Scan for the cell matching the given text and deliver its [x, y] coordinate at center. 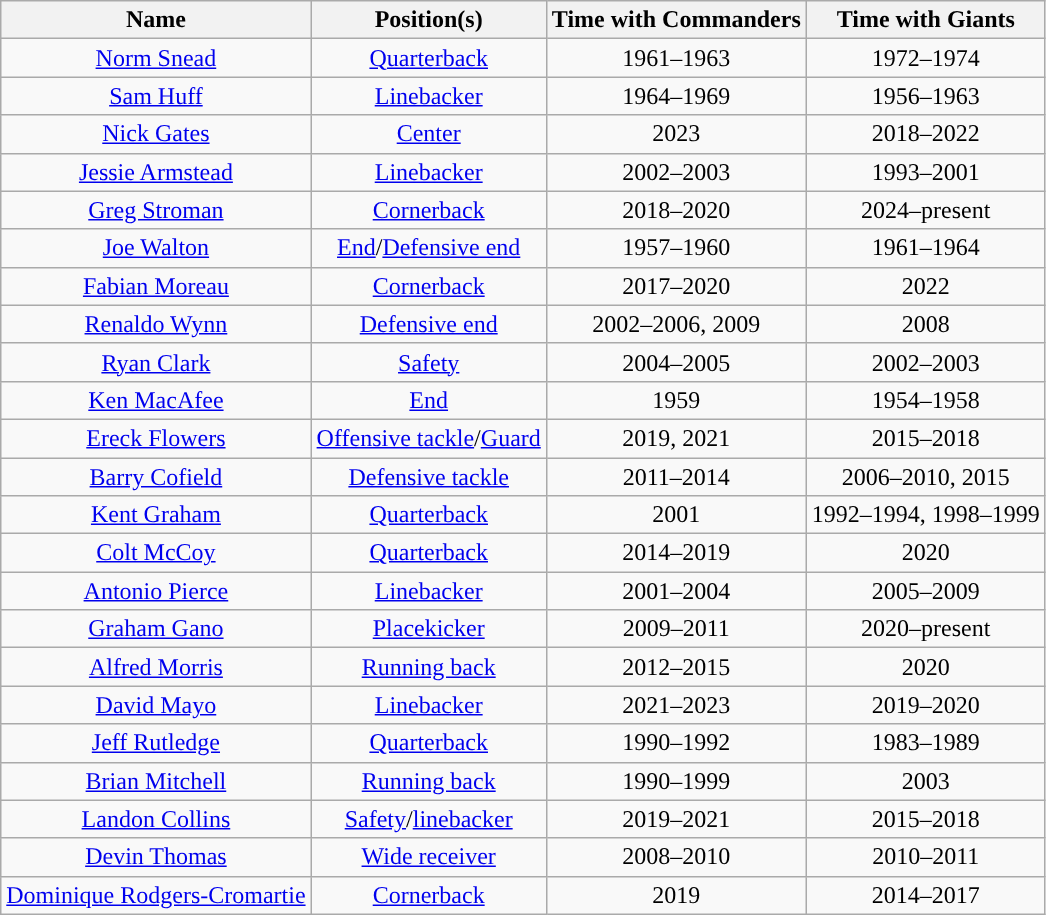
2014–2019 [676, 553]
2023 [676, 134]
Time with Commanders [676, 20]
Ken MacAfee [156, 400]
Offensive tackle/Guard [428, 438]
Joe Walton [156, 248]
Center [428, 134]
Devin Thomas [156, 857]
Nick Gates [156, 134]
Greg Stroman [156, 210]
2014–2017 [926, 895]
2008–2010 [676, 857]
2002–2006, 2009 [676, 324]
Defensive end [428, 324]
1990–1999 [676, 781]
1964–1969 [676, 96]
2019–2020 [926, 705]
Renaldo Wynn [156, 324]
Wide receiver [428, 857]
Name [156, 20]
End [428, 400]
2024–present [926, 210]
1983–1989 [926, 743]
Dominique Rodgers-Cromartie [156, 895]
1992–1994, 1998–1999 [926, 515]
Sam Huff [156, 96]
2019 [676, 895]
Placekicker [428, 629]
2018–2020 [676, 210]
Jessie Armstead [156, 172]
Brian Mitchell [156, 781]
Time with Giants [926, 20]
1956–1963 [926, 96]
Alfred Morris [156, 667]
Jeff Rutledge [156, 743]
2018–2022 [926, 134]
1993–2001 [926, 172]
Kent Graham [156, 515]
Fabian Moreau [156, 286]
Landon Collins [156, 819]
Ereck Flowers [156, 438]
2006–2010, 2015 [926, 477]
2010–2011 [926, 857]
Ryan Clark [156, 362]
1961–1964 [926, 248]
Defensive tackle [428, 477]
2012–2015 [676, 667]
Graham Gano [156, 629]
2004–2005 [676, 362]
2009–2011 [676, 629]
1959 [676, 400]
2001 [676, 515]
1990–1992 [676, 743]
1961–1963 [676, 58]
2005–2009 [926, 591]
2021–2023 [676, 705]
2019, 2021 [676, 438]
Safety/linebacker [428, 819]
1957–1960 [676, 248]
2019–2021 [676, 819]
2011–2014 [676, 477]
Safety [428, 362]
1972–1974 [926, 58]
2017–2020 [676, 286]
End/Defensive end [428, 248]
2022 [926, 286]
Antonio Pierce [156, 591]
Norm Snead [156, 58]
David Mayo [156, 705]
2001–2004 [676, 591]
2008 [926, 324]
2020–present [926, 629]
1954–1958 [926, 400]
Position(s) [428, 20]
Barry Cofield [156, 477]
Colt McCoy [156, 553]
2003 [926, 781]
